From the cell containing the given text, extract its center point as (X, Y) coordinate. 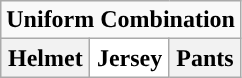
Uniform Combination (121, 20)
Pants (204, 58)
Helmet (46, 58)
Jersey (130, 58)
